Search for the cell housing the specified text and yield its [x, y] center coordinate. 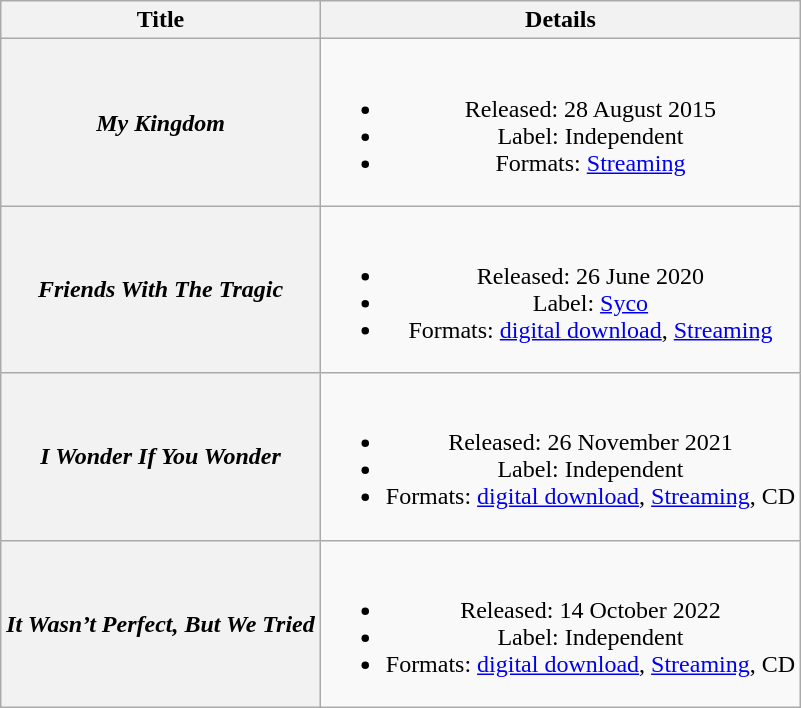
Released: 26 June 2020Label: SycoFormats: digital download, Streaming [560, 290]
Friends With The Tragic [161, 290]
Details [560, 20]
My Kingdom [161, 122]
I Wonder If You Wonder [161, 456]
Title [161, 20]
Released: 28 August 2015Label: IndependentFormats: Streaming [560, 122]
Released: 14 October 2022Label: IndependentFormats: digital download, Streaming, CD [560, 624]
It Wasn’t Perfect, But We Tried [161, 624]
Released: 26 November 2021Label: IndependentFormats: digital download, Streaming, CD [560, 456]
